Return [X, Y] of the center of cell containing provided text 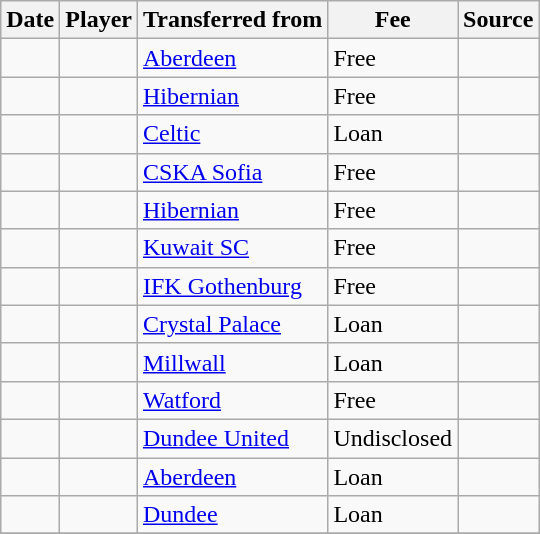
Watford [232, 400]
Source [498, 20]
Fee [393, 20]
Millwall [232, 362]
Player [99, 20]
IFK Gothenburg [232, 286]
Celtic [232, 134]
Crystal Palace [232, 324]
Kuwait SC [232, 248]
Undisclosed [393, 438]
CSKA Sofia [232, 172]
Dundee [232, 515]
Transferred from [232, 20]
Dundee United [232, 438]
Date [30, 20]
